Capture the cell that displays the provided text and extract its [x, y] central coordinate. 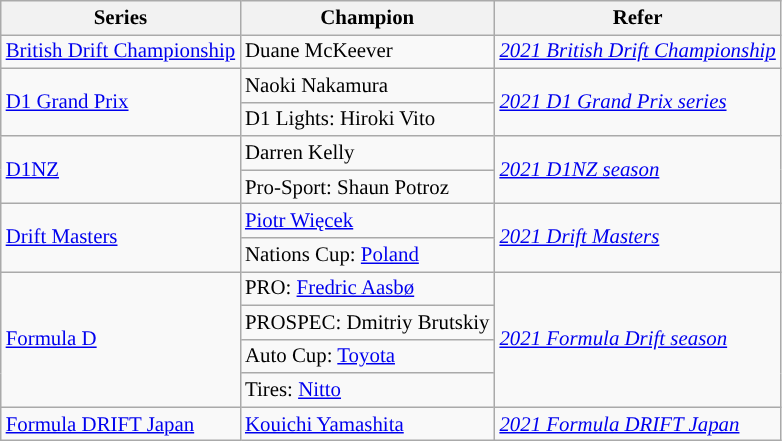
Formula D [120, 338]
D1 Grand Prix [120, 102]
Auto Cup: Toyota [367, 356]
Champion [367, 18]
2021 British Drift Championship [637, 51]
Drift Masters [120, 238]
2021 Formula DRIFT Japan [637, 424]
Pro-Sport: Shaun Potroz [367, 187]
Formula DRIFT Japan [120, 424]
British Drift Championship [120, 51]
PRO: Fredric Aasbø [367, 288]
Darren Kelly [367, 153]
D1NZ [120, 170]
2021 D1NZ season [637, 170]
2021 Drift Masters [637, 238]
D1 Lights: Hiroki Vito [367, 119]
Piotr Więcek [367, 221]
Kouichi Yamashita [367, 424]
Duane McKeever [367, 51]
Series [120, 18]
Tires: Nitto [367, 390]
2021 D1 Grand Prix series [637, 102]
Naoki Nakamura [367, 85]
PROSPEC: Dmitriy Brutskiy [367, 322]
2021 Formula Drift season [637, 338]
Nations Cup: Poland [367, 255]
Refer [637, 18]
